Return [X, Y] of the center of cell containing provided text 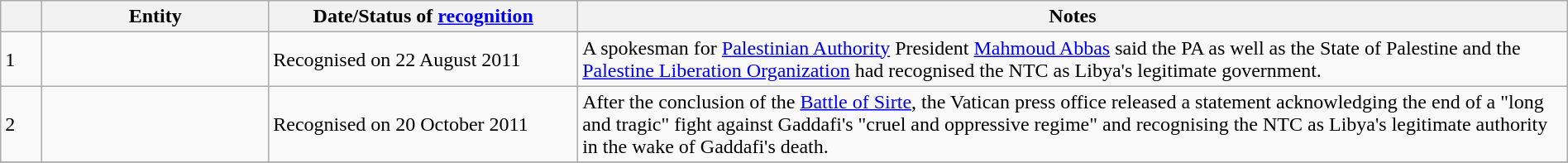
Recognised on 22 August 2011 [423, 60]
Notes [1073, 17]
Recognised on 20 October 2011 [423, 124]
Date/Status of recognition [423, 17]
2 [22, 124]
Entity [155, 17]
1 [22, 60]
